Identify which cell holds the provided text, then report its [x, y] central coordinate. 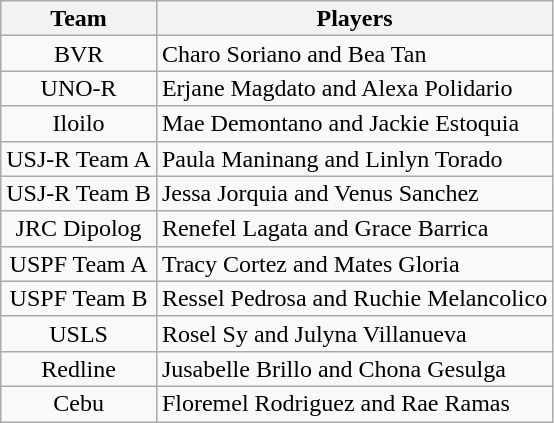
UNO-R [79, 88]
Mae Demontano and Jackie Estoquia [354, 124]
Tracy Cortez and Mates Gloria [354, 264]
Redline [79, 368]
Floremel Rodriguez and Rae Ramas [354, 404]
Charo Soriano and Bea Tan [354, 54]
Team [79, 18]
USPF Team A [79, 264]
Jessa Jorquia and Venus Sanchez [354, 194]
JRC Dipolog [79, 228]
Cebu [79, 404]
Ressel Pedrosa and Ruchie Melancolico [354, 298]
Players [354, 18]
USJ-R Team B [79, 194]
Jusabelle Brillo and Chona Gesulga [354, 368]
USLS [79, 334]
USPF Team B [79, 298]
BVR [79, 54]
Erjane Magdato and Alexa Polidario [354, 88]
Iloilo [79, 124]
Renefel Lagata and Grace Barrica [354, 228]
Paula Maninang and Linlyn Torado [354, 158]
USJ-R Team A [79, 158]
Rosel Sy and Julyna Villanueva [354, 334]
